Pinpoint the cell where the given text exists, returning its [X, Y] midpoint coordinate. 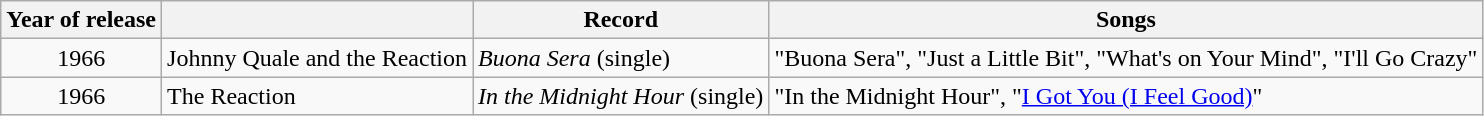
Songs [1126, 20]
Record [621, 20]
"Buona Sera", "Just a Little Bit", "What's on Your Mind", "I'll Go Crazy" [1126, 58]
Buona Sera (single) [621, 58]
"In the Midnight Hour", "I Got You (I Feel Good)" [1126, 96]
The Reaction [318, 96]
In the Midnight Hour (single) [621, 96]
Year of release [82, 20]
Johnny Quale and the Reaction [318, 58]
